Detect which cell encompasses the target text, then output its (X, Y) center coordinate. 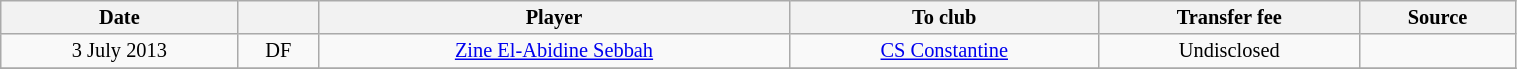
Transfer fee (1229, 17)
To club (944, 17)
Zine El-Abidine Sebbah (554, 51)
CS Constantine (944, 51)
DF (278, 51)
Undisclosed (1229, 51)
Date (120, 17)
3 July 2013 (120, 51)
Player (554, 17)
Source (1438, 17)
